From the cell containing the given text, extract its center point as [x, y] coordinate. 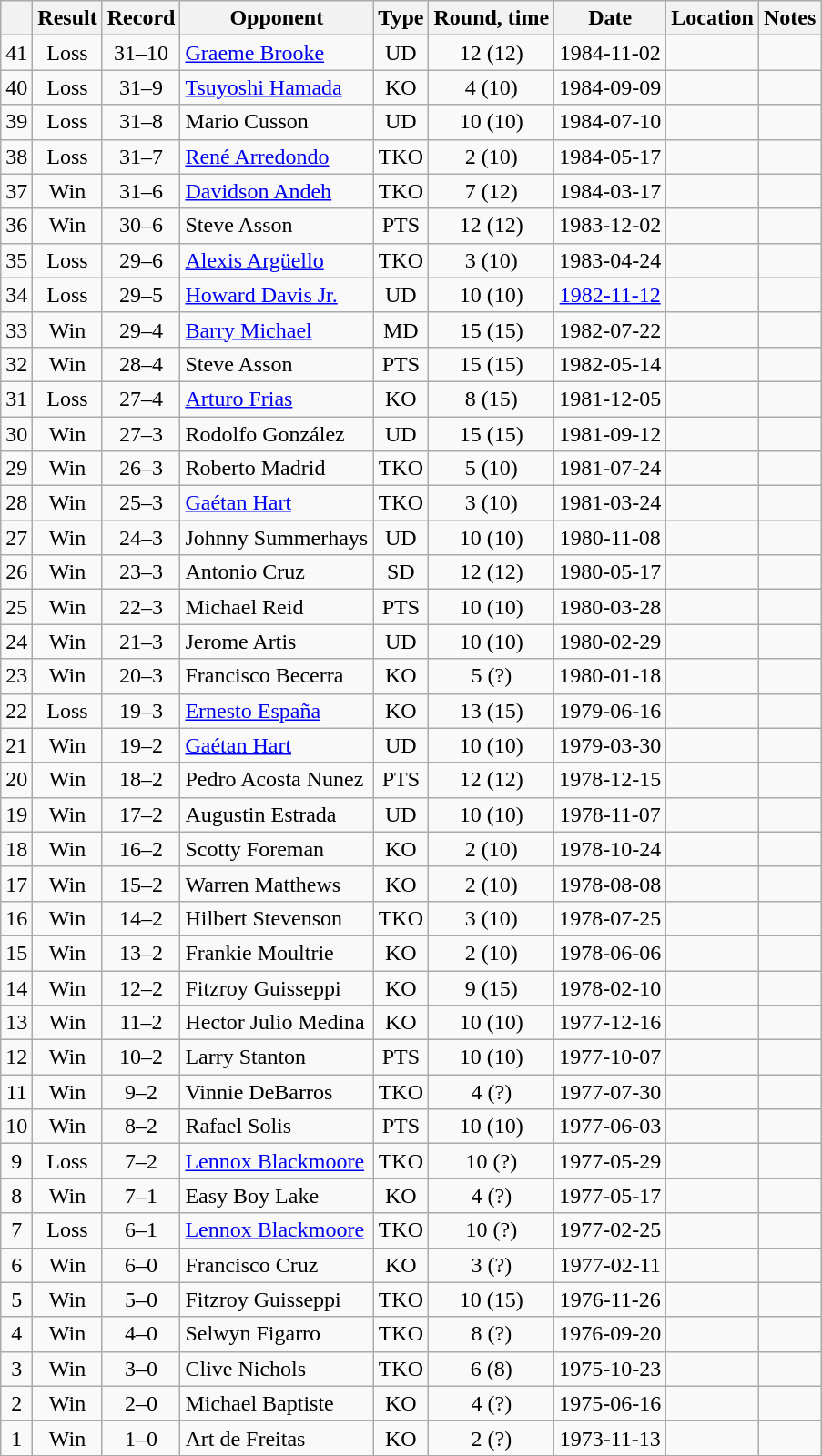
1984-03-17 [610, 191]
Tsuyoshi Hamada [277, 87]
1977-10-07 [610, 1057]
29–4 [141, 329]
21–3 [141, 642]
28–4 [141, 364]
8 (?) [492, 1334]
1977-05-17 [610, 1196]
23 [16, 676]
5 [16, 1299]
27–4 [141, 399]
Type [401, 18]
3 [16, 1369]
11–2 [141, 1023]
1980-03-28 [610, 607]
8–2 [141, 1127]
Date [610, 18]
15 [16, 953]
SD [401, 572]
1977-07-30 [610, 1092]
31–8 [141, 122]
Rodolfo González [277, 434]
1979-03-30 [610, 745]
11 [16, 1092]
31 [16, 399]
1984-05-17 [610, 157]
26–3 [141, 469]
Easy Boy Lake [277, 1196]
1980-05-17 [610, 572]
24 [16, 642]
12 [16, 1057]
40 [16, 87]
13 [16, 1023]
14 [16, 987]
Rafael Solis [277, 1127]
1977-02-11 [610, 1265]
4 [16, 1334]
Larry Stanton [277, 1057]
29 [16, 469]
Michael Baptiste [277, 1403]
25 [16, 607]
1978-10-24 [610, 849]
1977-05-29 [610, 1161]
17–2 [141, 814]
1978-02-10 [610, 987]
Opponent [277, 18]
1979-06-16 [610, 711]
1973-11-13 [610, 1438]
Scotty Foreman [277, 849]
Notes [789, 18]
Alexis Argüello [277, 260]
5 (?) [492, 676]
14–2 [141, 918]
4 (10) [492, 87]
Francisco Becerra [277, 676]
1976-11-26 [610, 1299]
Hector Julio Medina [277, 1023]
2–0 [141, 1403]
Warren Matthews [277, 884]
1980-01-18 [610, 676]
33 [16, 329]
8 [16, 1196]
18–2 [141, 780]
9–2 [141, 1092]
1976-09-20 [610, 1334]
1978-07-25 [610, 918]
MD [401, 329]
1982-05-14 [610, 364]
1980-02-29 [610, 642]
23–3 [141, 572]
1981-12-05 [610, 399]
29–5 [141, 295]
10 (15) [492, 1299]
16 [16, 918]
Barry Michael [277, 329]
31–7 [141, 157]
3–0 [141, 1369]
Art de Freitas [277, 1438]
10 [16, 1127]
18 [16, 849]
8 (15) [492, 399]
2 [16, 1403]
6 (8) [492, 1369]
30 [16, 434]
1981-09-12 [610, 434]
17 [16, 884]
25–3 [141, 503]
1978-11-07 [610, 814]
15–2 [141, 884]
16–2 [141, 849]
Antonio Cruz [277, 572]
30–6 [141, 226]
38 [16, 157]
31–9 [141, 87]
19 [16, 814]
6–0 [141, 1265]
Arturo Frias [277, 399]
1975-10-23 [610, 1369]
34 [16, 295]
27–3 [141, 434]
13 (15) [492, 711]
22 [16, 711]
1983-04-24 [610, 260]
35 [16, 260]
Graeme Brooke [277, 53]
Johnny Summerhays [277, 538]
1975-06-16 [610, 1403]
Pedro Acosta Nunez [277, 780]
1978-12-15 [610, 780]
1978-08-08 [610, 884]
1982-07-22 [610, 329]
Clive Nichols [277, 1369]
Jerome Artis [277, 642]
6 [16, 1265]
Howard Davis Jr. [277, 295]
7 (12) [492, 191]
5–0 [141, 1299]
1978-06-06 [610, 953]
1977-06-03 [610, 1127]
Augustin Estrada [277, 814]
31–6 [141, 191]
9 [16, 1161]
20 [16, 780]
René Arredondo [277, 157]
1984-11-02 [610, 53]
4–0 [141, 1334]
19–3 [141, 711]
3 (?) [492, 1265]
Francisco Cruz [277, 1265]
Davidson Andeh [277, 191]
12–2 [141, 987]
26 [16, 572]
Selwyn Figarro [277, 1334]
10–2 [141, 1057]
1981-07-24 [610, 469]
13–2 [141, 953]
1982-11-12 [610, 295]
19–2 [141, 745]
Location [713, 18]
Round, time [492, 18]
24–3 [141, 538]
Ernesto España [277, 711]
21 [16, 745]
7–2 [141, 1161]
Michael Reid [277, 607]
32 [16, 364]
Result [67, 18]
20–3 [141, 676]
31–10 [141, 53]
5 (10) [492, 469]
37 [16, 191]
1977-12-16 [610, 1023]
1983-12-02 [610, 226]
Vinnie DeBarros [277, 1092]
Hilbert Stevenson [277, 918]
7 [16, 1230]
6–1 [141, 1230]
1977-02-25 [610, 1230]
22–3 [141, 607]
1980-11-08 [610, 538]
1 [16, 1438]
9 (15) [492, 987]
39 [16, 122]
1984-09-09 [610, 87]
1981-03-24 [610, 503]
2 (?) [492, 1438]
Mario Cusson [277, 122]
41 [16, 53]
Record [141, 18]
Roberto Madrid [277, 469]
27 [16, 538]
28 [16, 503]
36 [16, 226]
29–6 [141, 260]
Frankie Moultrie [277, 953]
1–0 [141, 1438]
1984-07-10 [610, 122]
7–1 [141, 1196]
